Search for the cell housing the specified text and yield its [x, y] center coordinate. 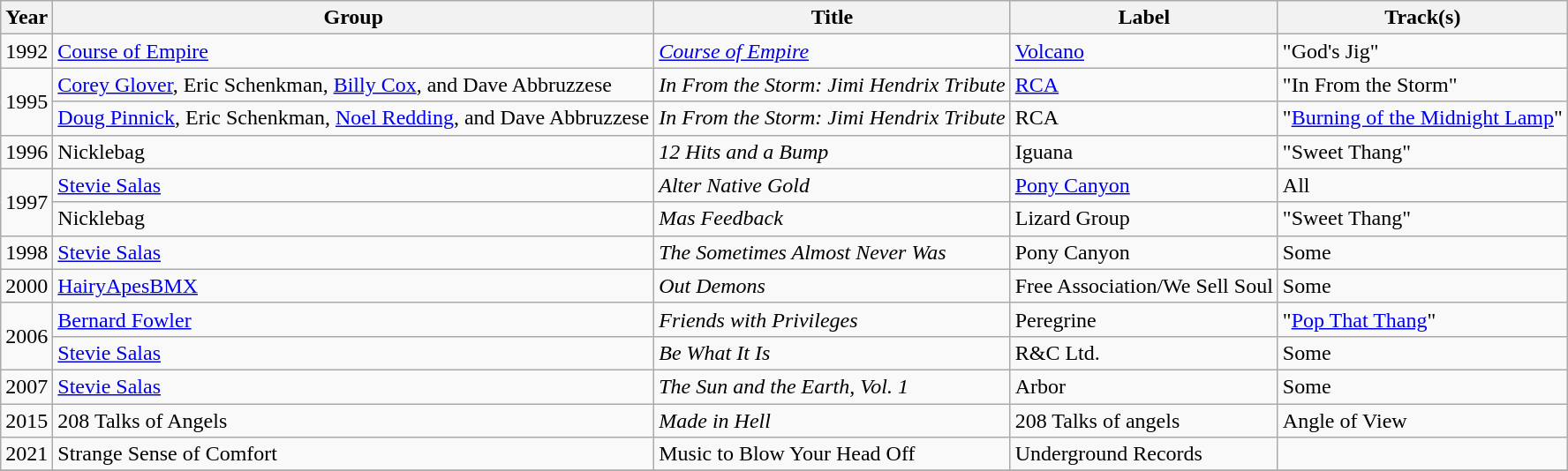
Corey Glover, Eric Schenkman, Billy Cox, and Dave Abbruzzese [353, 85]
"Pop That Thang" [1422, 319]
Strange Sense of Comfort [353, 454]
Track(s) [1422, 18]
2000 [26, 286]
HairyApesBMX [353, 286]
Iguana [1144, 152]
Group [353, 18]
2006 [26, 336]
208 Talks of Angels [353, 421]
Peregrine [1144, 319]
Doug Pinnick, Eric Schenkman, Noel Redding, and Dave Abbruzzese [353, 118]
Title [832, 18]
1996 [26, 152]
Friends with Privileges [832, 319]
2015 [26, 421]
All [1422, 185]
Be What It Is [832, 353]
The Sun and the Earth, Vol. 1 [832, 386]
2021 [26, 454]
Year [26, 18]
R&C Ltd. [1144, 353]
"In From the Storm" [1422, 85]
Out Demons [832, 286]
1998 [26, 252]
1992 [26, 51]
2007 [26, 386]
Arbor [1144, 386]
"God's Jig" [1422, 51]
The Sometimes Almost Never Was [832, 252]
"Burning of the Midnight Lamp" [1422, 118]
Lizard Group [1144, 219]
Made in Hell [832, 421]
Mas Feedback [832, 219]
12 Hits and a Bump [832, 152]
1995 [26, 101]
Free Association/We Sell Soul [1144, 286]
Label [1144, 18]
208 Talks of angels [1144, 421]
Alter Native Gold [832, 185]
Volcano [1144, 51]
Underground Records [1144, 454]
Bernard Fowler [353, 319]
Angle of View [1422, 421]
Music to Blow Your Head Off [832, 454]
1997 [26, 202]
